Return (x, y) of the center of cell containing provided text 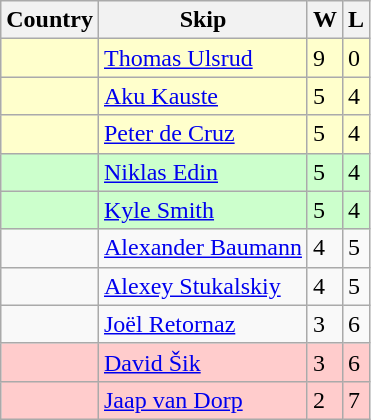
W (324, 20)
Aku Kauste (202, 96)
Thomas Ulsrud (202, 58)
Alexey Stukalskiy (202, 286)
L (356, 20)
Niklas Edin (202, 172)
Joël Retornaz (202, 324)
Jaap van Dorp (202, 400)
Kyle Smith (202, 210)
2 (324, 400)
7 (356, 400)
Peter de Cruz (202, 134)
Alexander Baumann (202, 248)
9 (324, 58)
0 (356, 58)
Country (50, 20)
David Šik (202, 362)
Skip (202, 20)
